From the cell containing the given text, extract its center point as (x, y) coordinate. 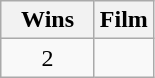
2 (48, 58)
Film (124, 20)
Wins (48, 20)
